Identify which cell holds the provided text, then report its [x, y] central coordinate. 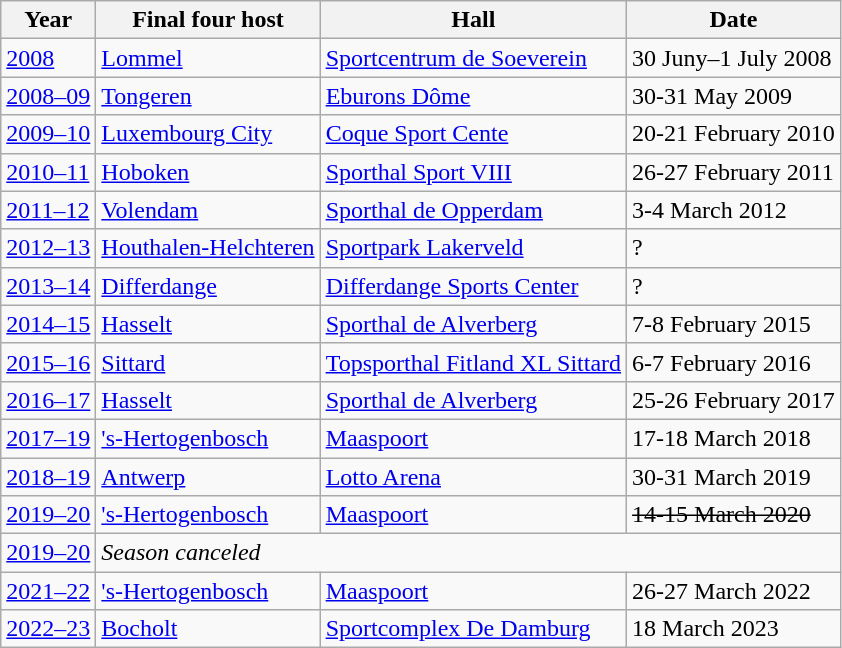
Sporthal de Opperdam [473, 210]
Coque Sport Cente [473, 134]
17-18 March 2018 [734, 438]
2008 [48, 58]
30-31 March 2019 [734, 477]
Sittard [208, 362]
Volendam [208, 210]
2017–19 [48, 438]
Luxembourg City [208, 134]
2008–09 [48, 96]
2011–12 [48, 210]
Topsporthal Fitland XL Sittard [473, 362]
7-8 February 2015 [734, 324]
2010–11 [48, 172]
2021–22 [48, 591]
Final four host [208, 20]
6-7 February 2016 [734, 362]
Antwerp [208, 477]
Hoboken [208, 172]
2016–17 [48, 400]
Sportpark Lakerveld [473, 248]
25-26 February 2017 [734, 400]
20-21 February 2010 [734, 134]
3-4 March 2012 [734, 210]
2014–15 [48, 324]
26-27 February 2011 [734, 172]
Hall [473, 20]
Sporthal Sport VIII [473, 172]
Bocholt [208, 629]
Year [48, 20]
2009–10 [48, 134]
Houthalen-Helchteren [208, 248]
2015–16 [48, 362]
Sportcentrum de Soeverein [473, 58]
26-27 March 2022 [734, 591]
30 Juny–1 July 2008 [734, 58]
Season canceled [468, 553]
Eburons Dôme [473, 96]
Tongeren [208, 96]
Differdange [208, 286]
2013–14 [48, 286]
2012–13 [48, 248]
30-31 May 2009 [734, 96]
Lotto Arena [473, 477]
14-15 March 2020 [734, 515]
Differdange Sports Center [473, 286]
Sportcomplex De Damburg [473, 629]
2018–19 [48, 477]
Date [734, 20]
Lommel [208, 58]
2022–23 [48, 629]
18 March 2023 [734, 629]
